For the text-containing cell, return its midpoint in (x, y) coordinate format. 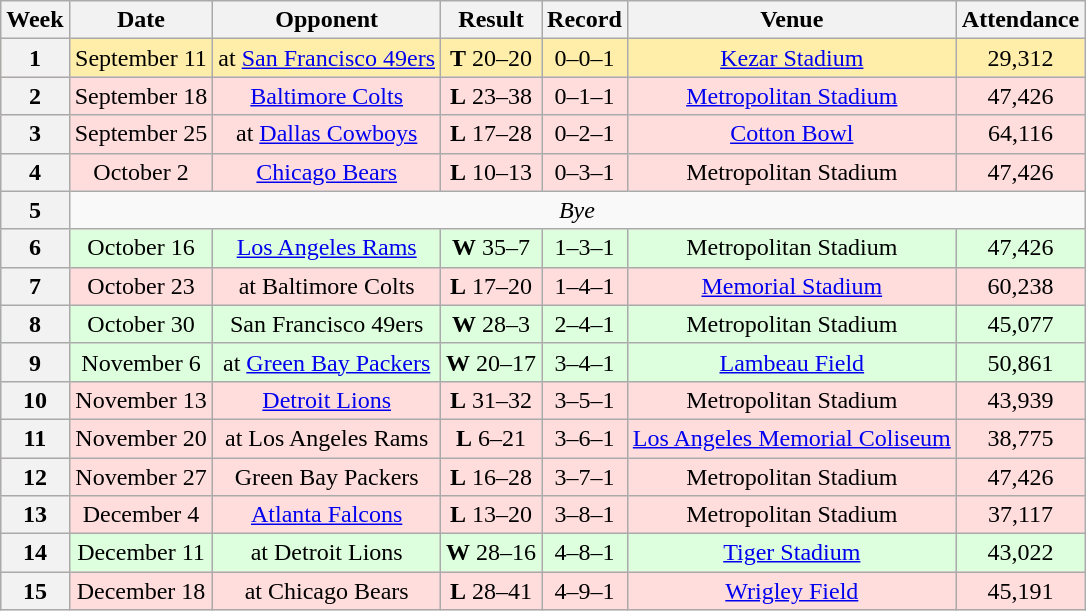
Cotton Bowl (792, 134)
1–4–1 (585, 286)
November 20 (141, 438)
45,191 (1020, 591)
W 35–7 (492, 248)
October 2 (141, 172)
15 (35, 591)
3–5–1 (585, 400)
10 (35, 400)
9 (35, 362)
Attendance (1020, 20)
7 (35, 286)
12 (35, 477)
Venue (792, 20)
Wrigley Field (792, 591)
Chicago Bears (327, 172)
6 (35, 248)
San Francisco 49ers (327, 324)
3–8–1 (585, 515)
3–6–1 (585, 438)
T 20–20 (492, 58)
4–8–1 (585, 553)
43,022 (1020, 553)
W 28–16 (492, 553)
5 (35, 210)
0–3–1 (585, 172)
50,861 (1020, 362)
Memorial Stadium (792, 286)
L 17–28 (492, 134)
43,939 (1020, 400)
45,077 (1020, 324)
W 28–3 (492, 324)
Detroit Lions (327, 400)
L 13–20 (492, 515)
October 30 (141, 324)
Week (35, 20)
3–4–1 (585, 362)
2–4–1 (585, 324)
Record (585, 20)
L 17–20 (492, 286)
14 (35, 553)
Date (141, 20)
W 20–17 (492, 362)
November 13 (141, 400)
at Baltimore Colts (327, 286)
at Dallas Cowboys (327, 134)
September 11 (141, 58)
Kezar Stadium (792, 58)
Los Angeles Rams (327, 248)
29,312 (1020, 58)
Green Bay Packers (327, 477)
at San Francisco 49ers (327, 58)
L 28–41 (492, 591)
at Chicago Bears (327, 591)
1–3–1 (585, 248)
3–7–1 (585, 477)
December 11 (141, 553)
Atlanta Falcons (327, 515)
at Green Bay Packers (327, 362)
Baltimore Colts (327, 96)
8 (35, 324)
64,116 (1020, 134)
Opponent (327, 20)
4 (35, 172)
38,775 (1020, 438)
at Detroit Lions (327, 553)
1 (35, 58)
Los Angeles Memorial Coliseum (792, 438)
0–2–1 (585, 134)
37,117 (1020, 515)
Tiger Stadium (792, 553)
0–0–1 (585, 58)
September 25 (141, 134)
September 18 (141, 96)
0–1–1 (585, 96)
December 4 (141, 515)
at Los Angeles Rams (327, 438)
Bye (577, 210)
11 (35, 438)
L 6–21 (492, 438)
October 16 (141, 248)
L 31–32 (492, 400)
November 6 (141, 362)
13 (35, 515)
2 (35, 96)
L 10–13 (492, 172)
Result (492, 20)
3 (35, 134)
Lambeau Field (792, 362)
L 23–38 (492, 96)
60,238 (1020, 286)
December 18 (141, 591)
4–9–1 (585, 591)
L 16–28 (492, 477)
October 23 (141, 286)
November 27 (141, 477)
